Capture the cell that displays the provided text and extract its [x, y] central coordinate. 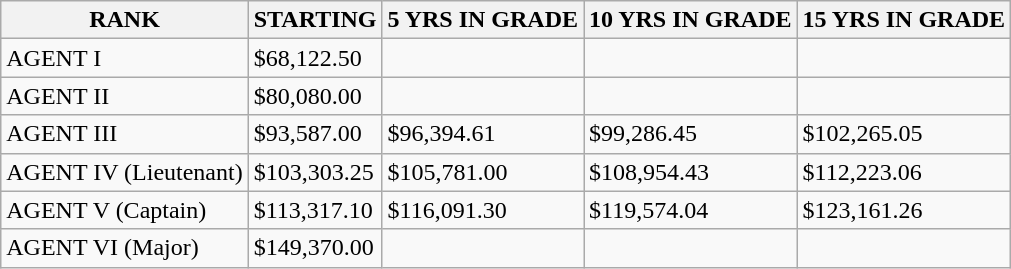
$96,394.61 [483, 134]
$116,091.30 [483, 210]
AGENT IV (Lieutenant) [124, 172]
$123,161.26 [904, 210]
AGENT II [124, 96]
AGENT VI (Major) [124, 248]
$99,286.45 [691, 134]
5 YRS IN GRADE [483, 20]
$112,223.06 [904, 172]
STARTING [315, 20]
AGENT V (Captain) [124, 210]
$103,303.25 [315, 172]
$108,954.43 [691, 172]
AGENT I [124, 58]
AGENT III [124, 134]
$80,080.00 [315, 96]
10 YRS IN GRADE [691, 20]
$102,265.05 [904, 134]
$68,122.50 [315, 58]
$105,781.00 [483, 172]
$149,370.00 [315, 248]
$113,317.10 [315, 210]
$119,574.04 [691, 210]
RANK [124, 20]
15 YRS IN GRADE [904, 20]
$93,587.00 [315, 134]
